Determine the [X, Y] coordinate at the center of the cell enclosing the given text.  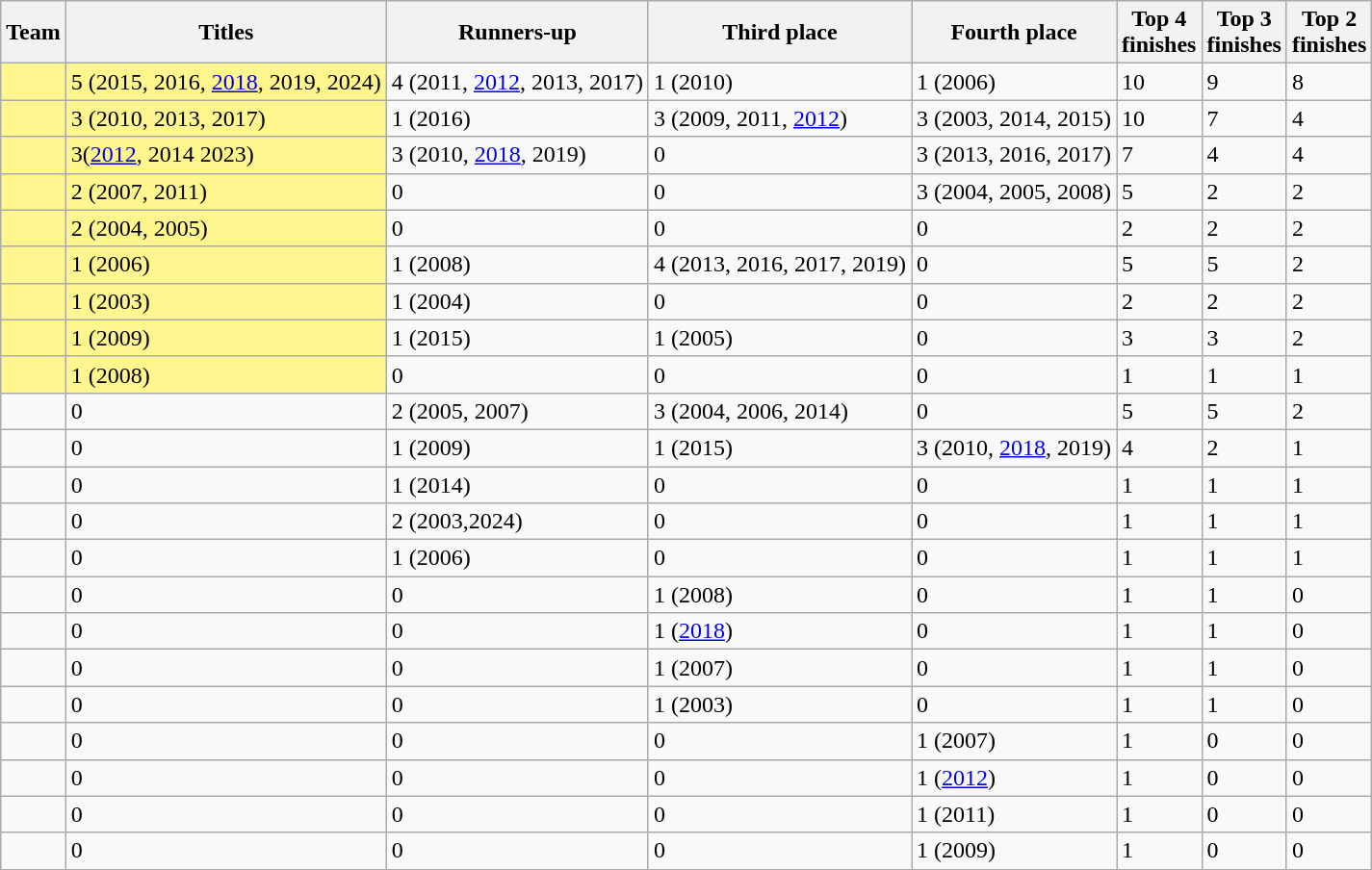
3 (2004, 2005, 2008) [1015, 192]
4 (2011, 2012, 2013, 2017) [517, 82]
9 [1244, 82]
2 (2005, 2007) [517, 411]
1 (2005) [780, 338]
5 (2015, 2016, 2018, 2019, 2024) [225, 82]
4 (2013, 2016, 2017, 2019) [780, 265]
Third place [780, 33]
1 (2010) [780, 82]
2 (2004, 2005) [225, 228]
2 (2007, 2011) [225, 192]
Top 3 finishes [1244, 33]
3 (2003, 2014, 2015) [1015, 118]
1 (2004) [517, 301]
8 [1329, 82]
1 (2011) [1015, 814]
3 (2010, 2013, 2017) [225, 118]
Team [34, 33]
1 (2012) [1015, 778]
3 (2009, 2011, 2012) [780, 118]
1 (2018) [780, 631]
2 (2003,2024) [517, 522]
Runners-up [517, 33]
1 (2014) [517, 484]
3 (2004, 2006, 2014) [780, 411]
3(2012, 2014 2023) [225, 155]
Fourth place [1015, 33]
3 (2013, 2016, 2017) [1015, 155]
Top 4 finishes [1159, 33]
1 (2016) [517, 118]
Titles [225, 33]
Top 2 finishes [1329, 33]
